Capture the cell that displays the provided text and extract its [X, Y] central coordinate. 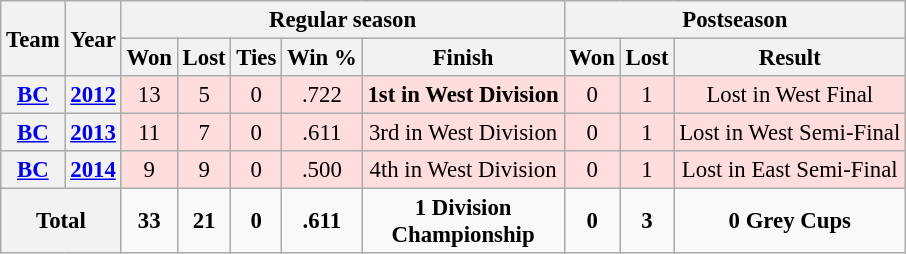
Finish [463, 58]
33 [149, 222]
Team [33, 38]
.500 [322, 170]
11 [149, 133]
Lost in West Semi-Final [790, 133]
13 [149, 95]
Ties [256, 58]
3rd in West Division [463, 133]
2013 [93, 133]
Postseason [735, 20]
21 [204, 222]
7 [204, 133]
Lost in East Semi-Final [790, 170]
1 DivisionChampionship [463, 222]
2012 [93, 95]
Total [61, 222]
1st in West Division [463, 95]
3 [647, 222]
0 Grey Cups [790, 222]
Win % [322, 58]
5 [204, 95]
Result [790, 58]
2014 [93, 170]
Regular season [342, 20]
.722 [322, 95]
Year [93, 38]
4th in West Division [463, 170]
Lost in West Final [790, 95]
